Return (X, Y) of the center of cell containing provided text 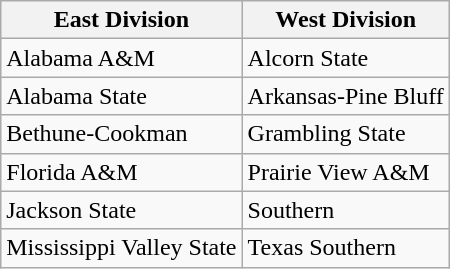
Grambling State (346, 134)
Alabama A&M (122, 58)
Southern (346, 210)
Florida A&M (122, 172)
East Division (122, 20)
Arkansas-Pine Bluff (346, 96)
West Division (346, 20)
Texas Southern (346, 248)
Alabama State (122, 96)
Alcorn State (346, 58)
Mississippi Valley State (122, 248)
Bethune-Cookman (122, 134)
Prairie View A&M (346, 172)
Jackson State (122, 210)
